Return the [X, Y] coordinate for the center point of the cell that contains the specified text.  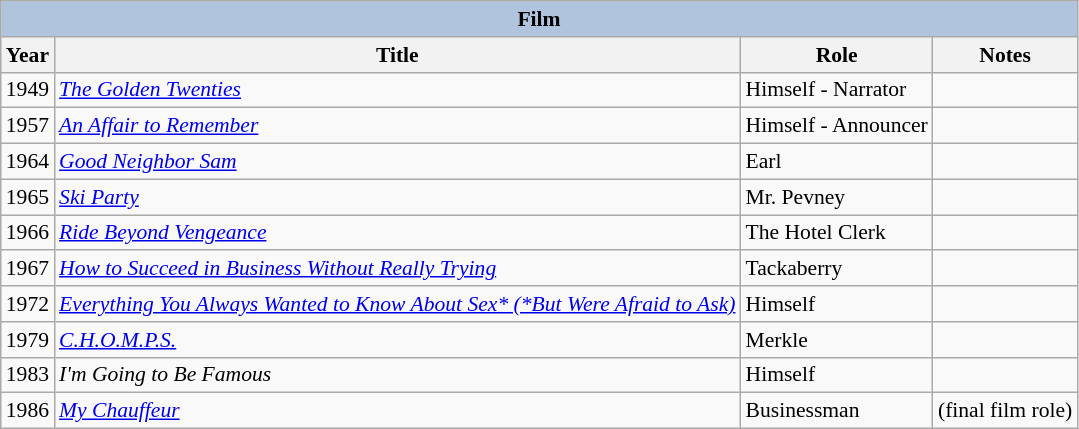
Ride Beyond Vengeance [397, 233]
1979 [28, 340]
(final film role) [1005, 411]
1966 [28, 233]
Earl [837, 162]
1957 [28, 126]
1986 [28, 411]
C.H.O.M.P.S. [397, 340]
Role [837, 55]
Himself - Narrator [837, 90]
I'm Going to Be Famous [397, 375]
Merkle [837, 340]
1972 [28, 304]
Businessman [837, 411]
1983 [28, 375]
Ski Party [397, 197]
The Golden Twenties [397, 90]
My Chauffeur [397, 411]
Notes [1005, 55]
Himself - Announcer [837, 126]
1965 [28, 197]
Year [28, 55]
An Affair to Remember [397, 126]
Film [540, 19]
Title [397, 55]
1949 [28, 90]
Mr. Pevney [837, 197]
The Hotel Clerk [837, 233]
Everything You Always Wanted to Know About Sex* (*But Were Afraid to Ask) [397, 304]
How to Succeed in Business Without Really Trying [397, 269]
Good Neighbor Sam [397, 162]
1964 [28, 162]
Tackaberry [837, 269]
1967 [28, 269]
